Scan for the cell matching the given text and deliver its [x, y] coordinate at center. 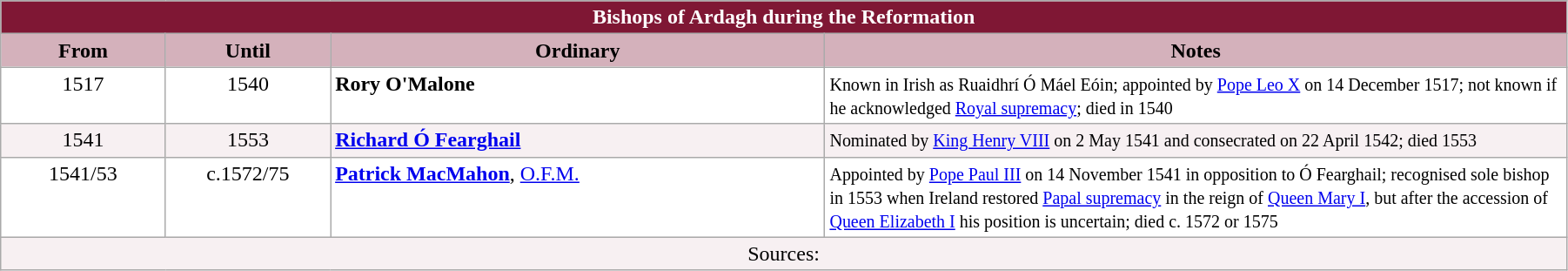
Until [247, 51]
Bishops of Ardagh during the Reformation [784, 17]
Known in Irish as Ruaidhrí Ó Máel Eóin; appointed by Pope Leo X on 14 December 1517; not known if he acknowledged Royal supremacy; died in 1540 [1196, 96]
1541/53 [84, 197]
Sources: [784, 254]
Ordinary [578, 51]
1553 [247, 140]
Patrick MacMahon, O.F.M. [578, 197]
Notes [1196, 51]
1541 [84, 140]
Nominated by King Henry VIII on 2 May 1541 and consecrated on 22 April 1542; died 1553 [1196, 140]
From [84, 51]
Richard Ó Fearghail [578, 140]
Rory O'Malone [578, 96]
1540 [247, 96]
1517 [84, 96]
c.1572/75 [247, 197]
